Provide the (x, y) coordinate of the cell's center where the given text is located.  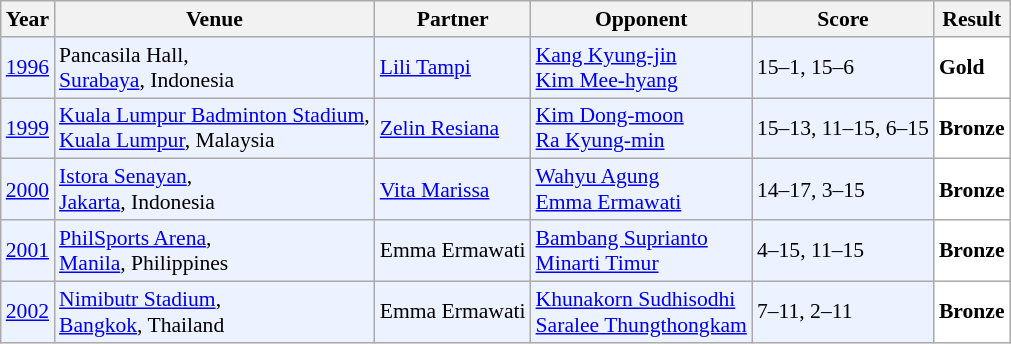
Lili Tampi (453, 68)
Nimibutr Stadium,Bangkok, Thailand (214, 312)
4–15, 11–15 (843, 250)
Istora Senayan,Jakarta, Indonesia (214, 190)
Zelin Resiana (453, 128)
Score (843, 19)
Gold (972, 68)
Bambang Suprianto Minarti Timur (642, 250)
PhilSports Arena,Manila, Philippines (214, 250)
Vita Marissa (453, 190)
1996 (28, 68)
Year (28, 19)
Wahyu Agung Emma Ermawati (642, 190)
7–11, 2–11 (843, 312)
2000 (28, 190)
Venue (214, 19)
Khunakorn Sudhisodhi Saralee Thungthongkam (642, 312)
15–1, 15–6 (843, 68)
2002 (28, 312)
1999 (28, 128)
15–13, 11–15, 6–15 (843, 128)
Result (972, 19)
Pancasila Hall,Surabaya, Indonesia (214, 68)
Kuala Lumpur Badminton Stadium,Kuala Lumpur, Malaysia (214, 128)
Kim Dong-moon Ra Kyung-min (642, 128)
Opponent (642, 19)
Kang Kyung-jin Kim Mee-hyang (642, 68)
2001 (28, 250)
Partner (453, 19)
14–17, 3–15 (843, 190)
